For the text-containing cell, return its midpoint in [X, Y] coordinate format. 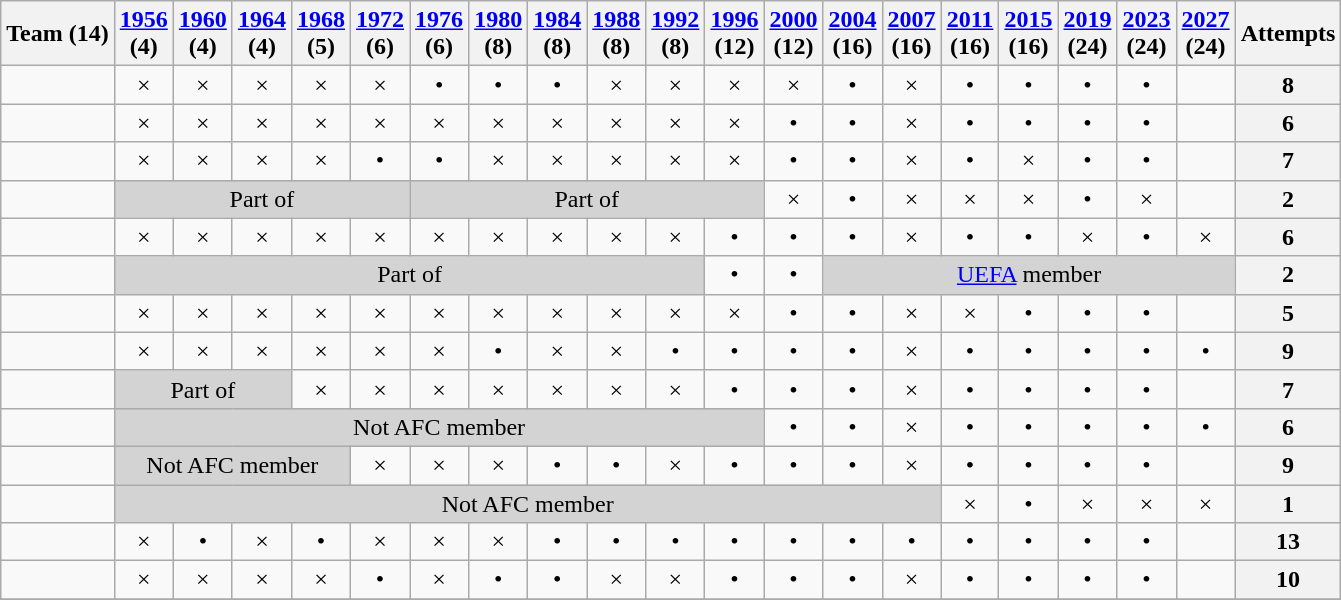
1992 (8) [676, 34]
1980 (8) [498, 34]
13 [1288, 542]
1956 (4) [144, 34]
1984 (8) [558, 34]
1960 (4) [202, 34]
1988 (8) [616, 34]
1996 (12) [734, 34]
UEFA member [1029, 275]
5 [1288, 313]
1972 (6) [380, 34]
2004 (16) [852, 34]
1 [1288, 503]
2023 (24) [1146, 34]
2011 (16) [970, 34]
2027 (24) [1206, 34]
1968 (5) [320, 34]
1976 (6) [440, 34]
Team (14) [58, 34]
1964 (4) [262, 34]
2019 (24) [1088, 34]
Attempts [1288, 34]
2007 (16) [912, 34]
10 [1288, 580]
2015 (16) [1028, 34]
8 [1288, 85]
2000 (12) [794, 34]
